Locate the cell with the specified text and output its [x, y] center coordinate. 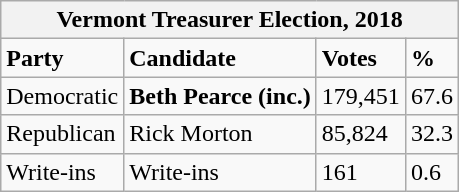
161 [360, 172]
Republican [62, 134]
179,451 [360, 96]
Beth Pearce (inc.) [220, 96]
67.6 [432, 96]
Democratic [62, 96]
Vermont Treasurer Election, 2018 [230, 20]
32.3 [432, 134]
% [432, 58]
Candidate [220, 58]
85,824 [360, 134]
Votes [360, 58]
Party [62, 58]
0.6 [432, 172]
Rick Morton [220, 134]
